Output the [X, Y] coordinate of the center of the cell containing the given text.  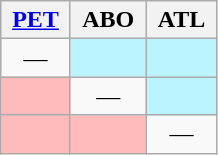
ATL [182, 20]
PET [36, 20]
ABO [108, 20]
